From the cell containing the given text, extract its center point as [x, y] coordinate. 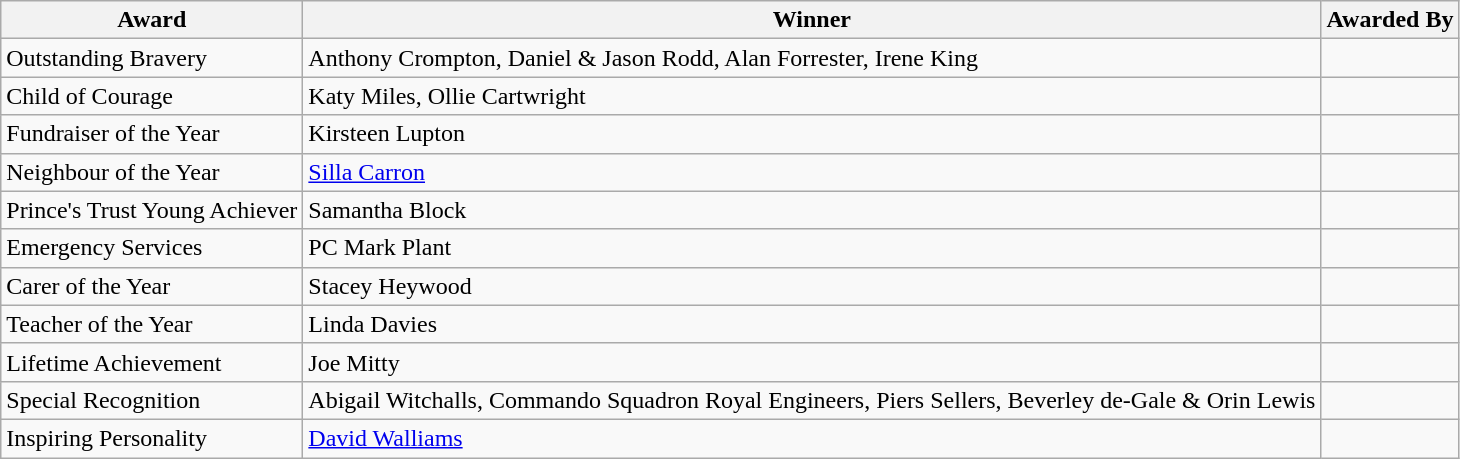
Silla Carron [812, 172]
Special Recognition [152, 400]
Awarded By [1390, 20]
Lifetime Achievement [152, 362]
Stacey Heywood [812, 286]
Linda Davies [812, 324]
Kirsteen Lupton [812, 134]
Child of Courage [152, 96]
Samantha Block [812, 210]
Winner [812, 20]
Neighbour of the Year [152, 172]
Teacher of the Year [152, 324]
Fundraiser of the Year [152, 134]
Joe Mitty [812, 362]
Abigail Witchalls, Commando Squadron Royal Engineers, Piers Sellers, Beverley de-Gale & Orin Lewis [812, 400]
Emergency Services [152, 248]
David Walliams [812, 438]
Award [152, 20]
Katy Miles, Ollie Cartwright [812, 96]
Inspiring Personality [152, 438]
Outstanding Bravery [152, 58]
Carer of the Year [152, 286]
Prince's Trust Young Achiever [152, 210]
Anthony Crompton, Daniel & Jason Rodd, Alan Forrester, Irene King [812, 58]
PC Mark Plant [812, 248]
